Capture the cell that displays the provided text and extract its (X, Y) central coordinate. 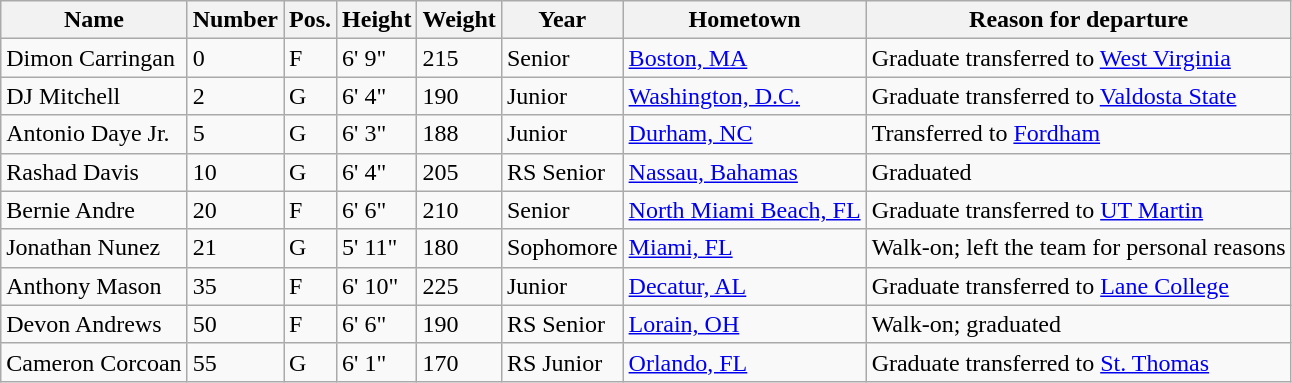
225 (459, 286)
Year (562, 20)
Jonathan Nunez (94, 248)
35 (235, 286)
Name (94, 20)
Rashad Davis (94, 172)
Devon Andrews (94, 324)
215 (459, 58)
Washington, D.C. (744, 96)
21 (235, 248)
55 (235, 362)
2 (235, 96)
Reason for departure (1078, 20)
5 (235, 134)
Durham, NC (744, 134)
Anthony Mason (94, 286)
Boston, MA (744, 58)
Nassau, Bahamas (744, 172)
Miami, FL (744, 248)
Transferred to Fordham (1078, 134)
Weight (459, 20)
5' 11" (377, 248)
Lorain, OH (744, 324)
Walk-on; left the team for personal reasons (1078, 248)
Dimon Carringan (94, 58)
Graduate transferred to Valdosta State (1078, 96)
Number (235, 20)
6' 10" (377, 286)
50 (235, 324)
Walk-on; graduated (1078, 324)
6' 1" (377, 362)
Sophomore (562, 248)
0 (235, 58)
210 (459, 210)
RS Junior (562, 362)
6' 3" (377, 134)
Orlando, FL (744, 362)
Pos. (310, 20)
Hometown (744, 20)
North Miami Beach, FL (744, 210)
Graduated (1078, 172)
Decatur, AL (744, 286)
Antonio Daye Jr. (94, 134)
180 (459, 248)
10 (235, 172)
Graduate transferred to UT Martin (1078, 210)
DJ Mitchell (94, 96)
Height (377, 20)
Graduate transferred to West Virginia (1078, 58)
188 (459, 134)
205 (459, 172)
170 (459, 362)
20 (235, 210)
Cameron Corcoan (94, 362)
Graduate transferred to St. Thomas (1078, 362)
Bernie Andre (94, 210)
6' 9" (377, 58)
Graduate transferred to Lane College (1078, 286)
